From the cell containing the given text, extract its center point as (X, Y) coordinate. 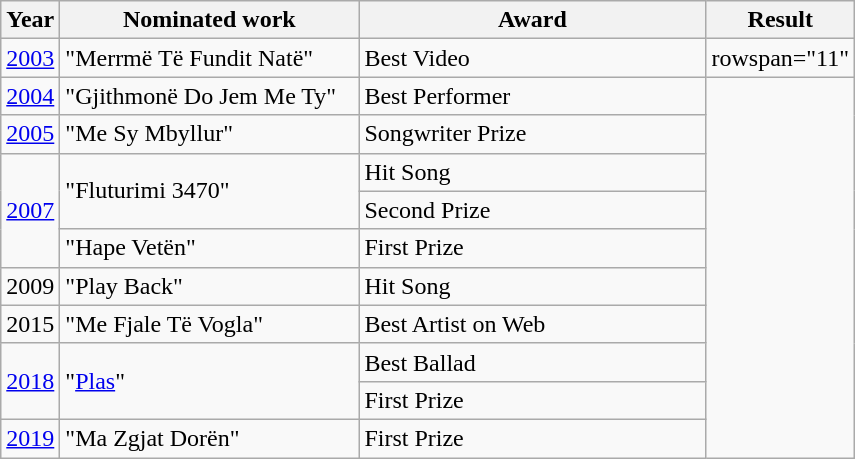
"Play Back" (210, 286)
2004 (30, 96)
"Hape Vetën" (210, 248)
Second Prize (532, 210)
2007 (30, 210)
Year (30, 20)
"Me Sy Mbyllur" (210, 134)
2005 (30, 134)
2018 (30, 381)
Best Performer (532, 96)
2015 (30, 324)
Nominated work (210, 20)
rowspan="11" (780, 58)
2019 (30, 438)
Songwriter Prize (532, 134)
"Gjithmonë Do Jem Me Ty" (210, 96)
Best Artist on Web (532, 324)
"Ma Zgjat Dorën" (210, 438)
"Fluturimi 3470" (210, 191)
Award (532, 20)
2003 (30, 58)
Best Video (532, 58)
"Merrmë Të Fundit Natë" (210, 58)
"Me Fjale Të Vogla" (210, 324)
Result (780, 20)
"Plas" (210, 381)
Best Ballad (532, 362)
2009 (30, 286)
